Output the [x, y] coordinate of the center of the cell containing the given text.  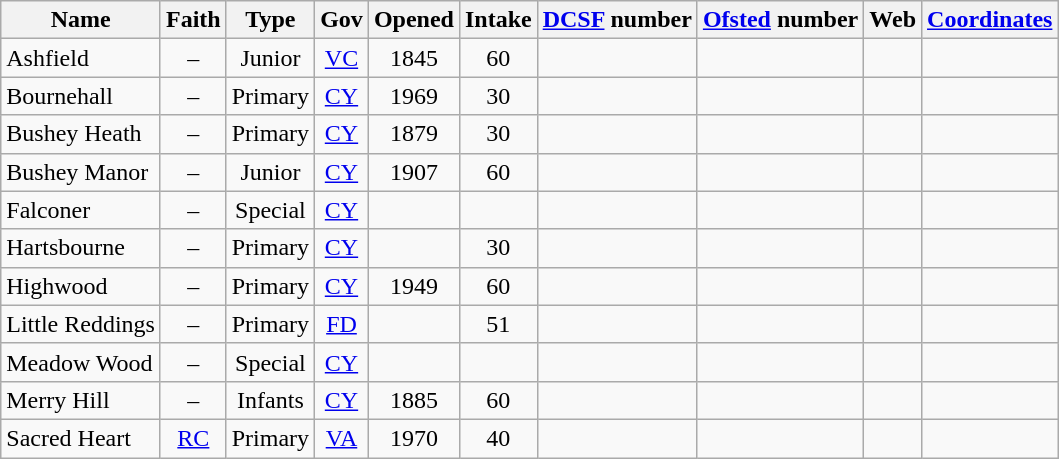
FD [342, 324]
1949 [414, 286]
1885 [414, 400]
VC [342, 58]
Sacred Heart [81, 438]
1845 [414, 58]
Highwood [81, 286]
Type [270, 20]
1970 [414, 438]
Opened [414, 20]
Intake [498, 20]
Infants [270, 400]
RC [193, 438]
Hartsbourne [81, 248]
Coordinates [990, 20]
Bushey Manor [81, 172]
1879 [414, 134]
Little Reddings [81, 324]
DCSF number [617, 20]
Meadow Wood [81, 362]
Web [893, 20]
Bushey Heath [81, 134]
Faith [193, 20]
Falconer [81, 210]
Merry Hill [81, 400]
Ofsted number [780, 20]
1969 [414, 96]
51 [498, 324]
Ashfield [81, 58]
40 [498, 438]
Bournehall [81, 96]
VA [342, 438]
1907 [414, 172]
Name [81, 20]
Gov [342, 20]
